From the cell containing the given text, extract its center point as [X, Y] coordinate. 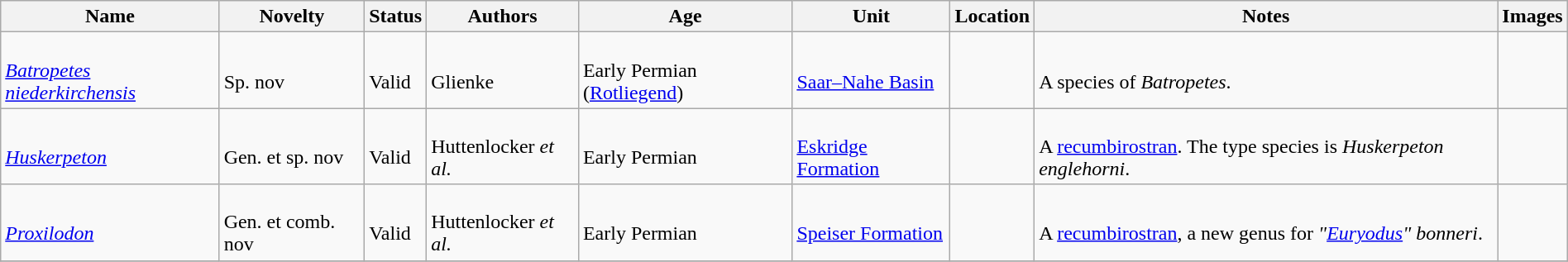
Novelty [292, 17]
A recumbirostran, a new genus for "Euryodus" bonneri. [1266, 222]
Proxilodon [110, 222]
Age [685, 17]
A species of Batropetes. [1266, 70]
Name [110, 17]
Location [992, 17]
Huskerpeton [110, 146]
Authors [503, 17]
A recumbirostran. The type species is Huskerpeton englehorni. [1266, 146]
Batropetes niederkirchensis [110, 70]
Eskridge Formation [872, 146]
Gen. et sp. nov [292, 146]
Saar–Nahe Basin [872, 70]
Gen. et comb. nov [292, 222]
Notes [1266, 17]
Unit [872, 17]
Early Permian (Rotliegend) [685, 70]
Speiser Formation [872, 222]
Glienke [503, 70]
Sp. nov [292, 70]
Images [1532, 17]
Status [395, 17]
